Return [X, Y] of the center of cell containing provided text 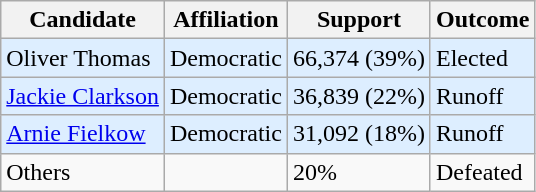
Support [358, 20]
Elected [482, 58]
66,374 (39%) [358, 58]
Defeated [482, 172]
Arnie Fielkow [83, 134]
Others [83, 172]
Candidate [83, 20]
20% [358, 172]
Oliver Thomas [83, 58]
36,839 (22%) [358, 96]
Affiliation [226, 20]
31,092 (18%) [358, 134]
Outcome [482, 20]
Jackie Clarkson [83, 96]
